Capture the cell that displays the provided text and extract its (x, y) central coordinate. 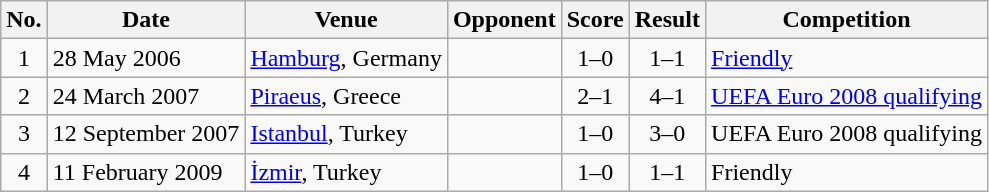
No. (24, 20)
İzmir, Turkey (346, 172)
28 May 2006 (146, 58)
1 (24, 58)
Hamburg, Germany (346, 58)
11 February 2009 (146, 172)
2 (24, 96)
4–1 (667, 96)
Istanbul, Turkey (346, 134)
Competition (847, 20)
12 September 2007 (146, 134)
3 (24, 134)
Date (146, 20)
Venue (346, 20)
Piraeus, Greece (346, 96)
Result (667, 20)
Score (595, 20)
2–1 (595, 96)
Opponent (504, 20)
24 March 2007 (146, 96)
3–0 (667, 134)
4 (24, 172)
